Locate the cell with the specified text and output its (X, Y) center coordinate. 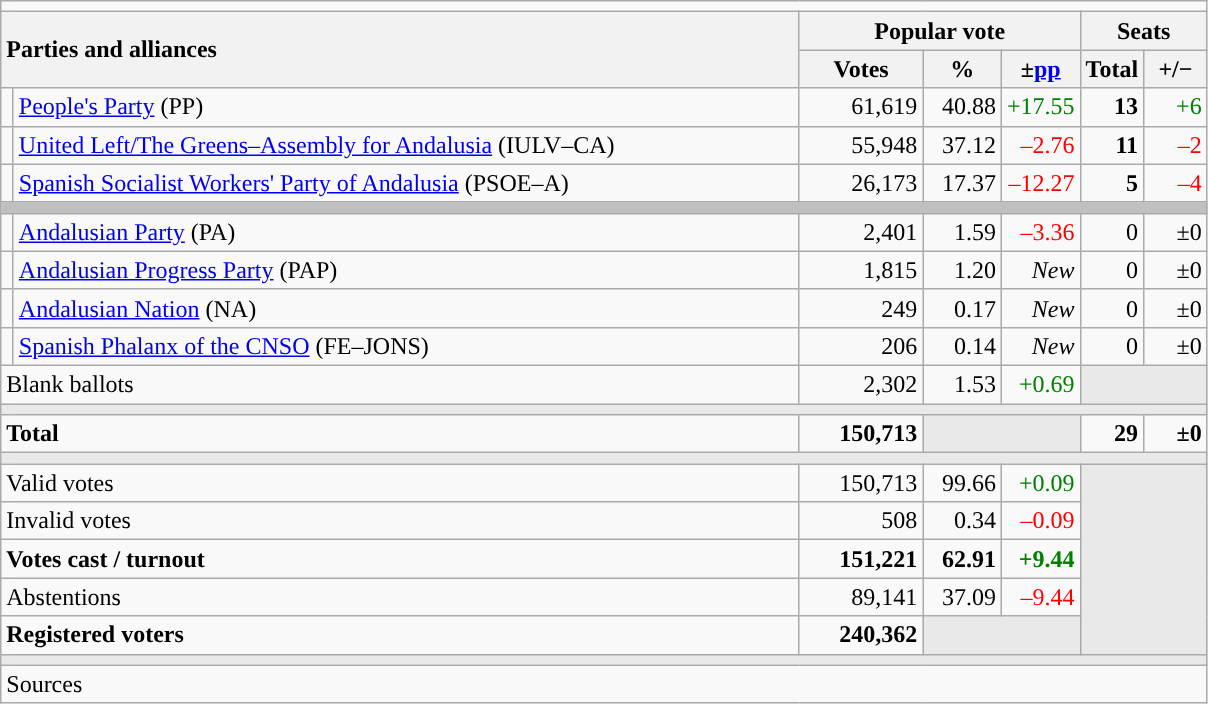
99.66 (962, 483)
–3.36 (1040, 232)
Seats (1144, 31)
–9.44 (1040, 597)
151,221 (861, 559)
United Left/The Greens–Assembly for Andalusia (IULV–CA) (406, 145)
1.20 (962, 270)
40.88 (962, 107)
0.34 (962, 521)
37.12 (962, 145)
240,362 (861, 635)
Popular vote (940, 31)
Spanish Socialist Workers' Party of Andalusia (PSOE–A) (406, 183)
Abstentions (400, 597)
5 (1112, 183)
People's Party (PP) (406, 107)
+6 (1176, 107)
Parties and alliances (400, 50)
Votes (861, 69)
17.37 (962, 183)
+17.55 (1040, 107)
+0.69 (1040, 384)
62.91 (962, 559)
Registered voters (400, 635)
Valid votes (400, 483)
+0.09 (1040, 483)
Andalusian Party (PA) (406, 232)
–12.27 (1040, 183)
11 (1112, 145)
–2.76 (1040, 145)
Sources (604, 684)
0.14 (962, 346)
Andalusian Nation (NA) (406, 308)
+9.44 (1040, 559)
1.53 (962, 384)
26,173 (861, 183)
1.59 (962, 232)
Spanish Phalanx of the CNSO (FE–JONS) (406, 346)
1,815 (861, 270)
29 (1112, 434)
Andalusian Progress Party (PAP) (406, 270)
–2 (1176, 145)
Invalid votes (400, 521)
61,619 (861, 107)
2,401 (861, 232)
37.09 (962, 597)
+/− (1176, 69)
13 (1112, 107)
–4 (1176, 183)
89,141 (861, 597)
Votes cast / turnout (400, 559)
2,302 (861, 384)
249 (861, 308)
206 (861, 346)
% (962, 69)
Blank ballots (400, 384)
–0.09 (1040, 521)
0.17 (962, 308)
±pp (1040, 69)
508 (861, 521)
55,948 (861, 145)
